Find where the given text appears and provide that cell's center as (X, Y) coordinate. 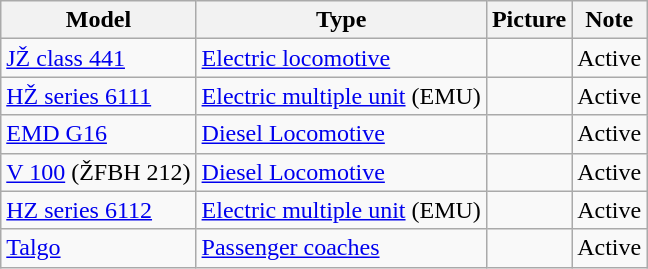
HZ series 6112 (98, 210)
Note (610, 20)
Talgo (98, 248)
Type (341, 20)
Passenger coaches (341, 248)
EMD G16 (98, 134)
Model (98, 20)
Picture (528, 20)
HŽ series 6111 (98, 96)
JŽ class 441 (98, 58)
Electric locomotive (341, 58)
V 100 (ŽFBH 212) (98, 172)
